Scan for the cell matching the given text and deliver its (x, y) coordinate at center. 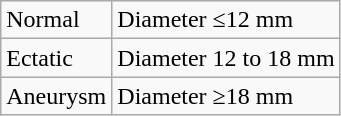
Normal (56, 20)
Diameter 12 to 18 mm (226, 58)
Diameter ≤12 mm (226, 20)
Aneurysm (56, 96)
Diameter ≥18 mm (226, 96)
Ectatic (56, 58)
